Find where the given text appears and provide that cell's center as [X, Y] coordinate. 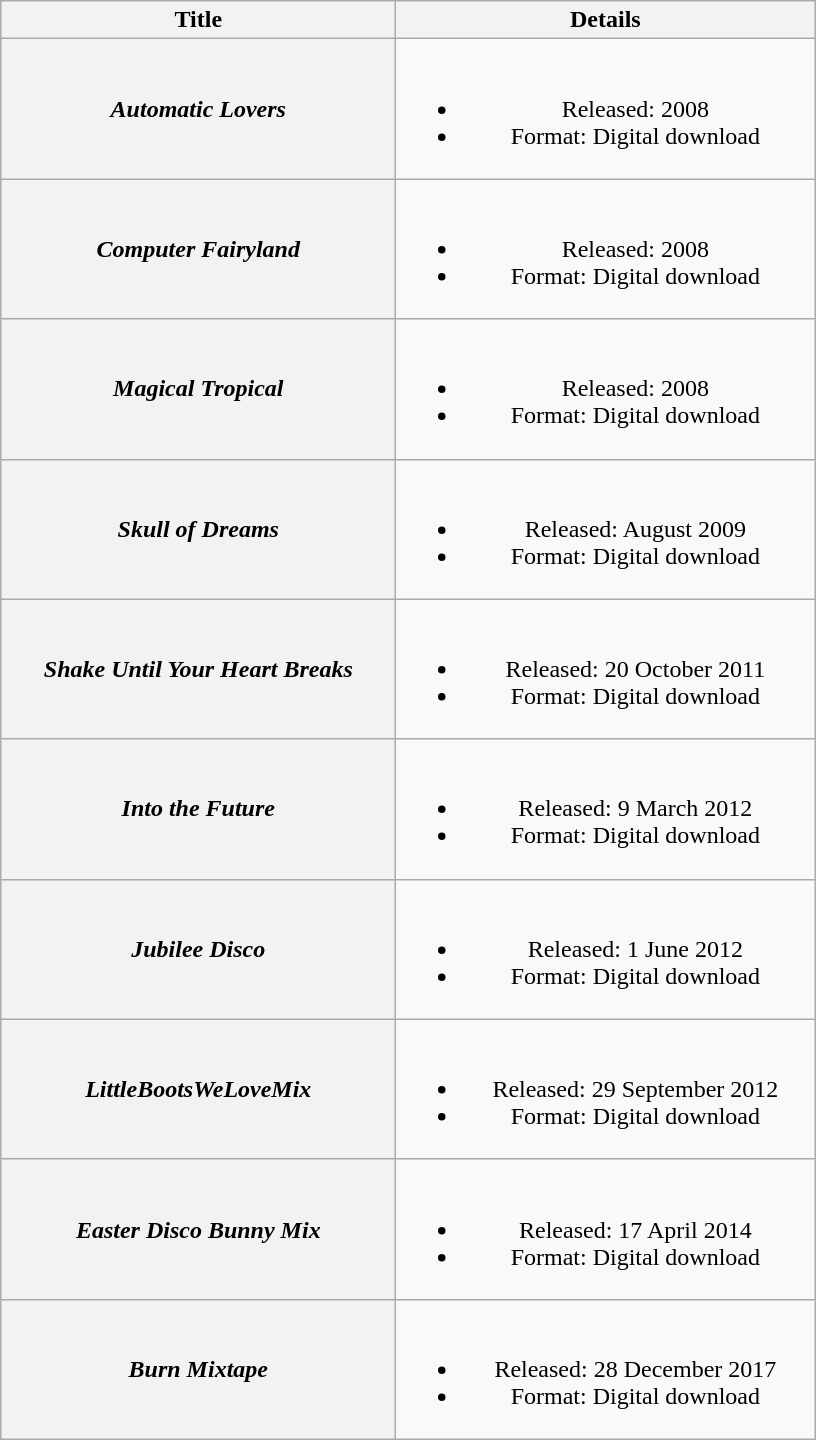
Burn Mixtape [198, 1369]
Jubilee Disco [198, 949]
Released: 17 April 2014Format: Digital download [606, 1229]
Computer Fairyland [198, 249]
Skull of Dreams [198, 529]
Easter Disco Bunny Mix [198, 1229]
Title [198, 20]
Released: 1 June 2012Format: Digital download [606, 949]
LittleBootsWeLoveMix [198, 1089]
Released: 28 December 2017Format: Digital download [606, 1369]
Details [606, 20]
Released: 20 October 2011Format: Digital download [606, 669]
Shake Until Your Heart Breaks [198, 669]
Automatic Lovers [198, 109]
Released: 29 September 2012Format: Digital download [606, 1089]
Into the Future [198, 809]
Released: August 2009Format: Digital download [606, 529]
Magical Tropical [198, 389]
Released: 9 March 2012Format: Digital download [606, 809]
